From the cell containing the given text, extract its center point as [X, Y] coordinate. 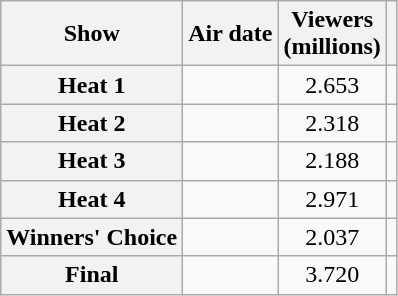
Winners' Choice [92, 237]
Heat 1 [92, 85]
Viewers(millions) [332, 34]
Final [92, 275]
2.653 [332, 85]
Air date [230, 34]
Heat 4 [92, 199]
3.720 [332, 275]
Heat 2 [92, 123]
2.971 [332, 199]
2.188 [332, 161]
2.318 [332, 123]
Heat 3 [92, 161]
Show [92, 34]
2.037 [332, 237]
